Search for the cell housing the specified text and yield its [x, y] center coordinate. 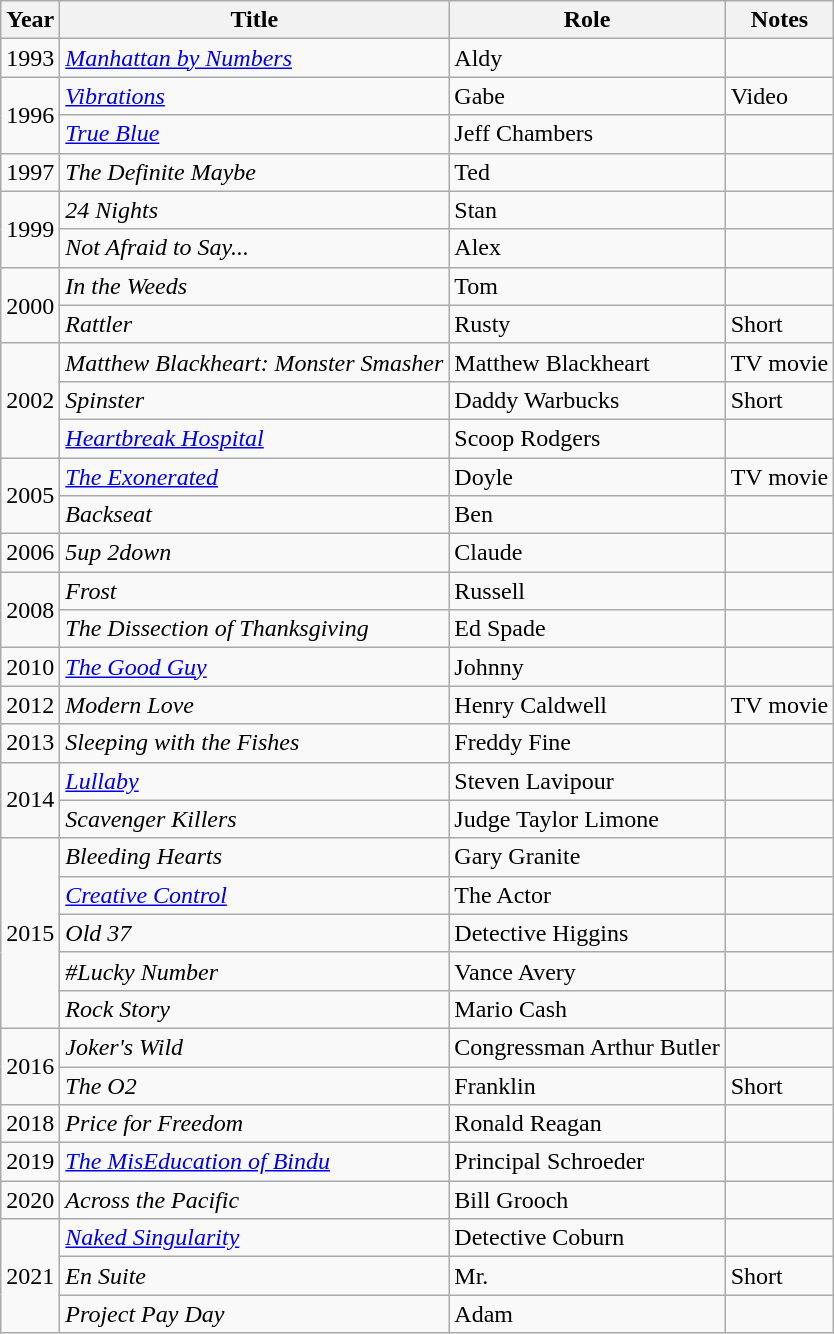
2005 [30, 496]
Rattler [254, 324]
Lullaby [254, 781]
Ed Spade [587, 629]
Scavenger Killers [254, 819]
Alex [587, 248]
1999 [30, 229]
Rock Story [254, 1009]
Price for Freedom [254, 1124]
2016 [30, 1066]
The Definite Maybe [254, 172]
Year [30, 20]
Old 37 [254, 933]
Notes [780, 20]
Role [587, 20]
Daddy Warbucks [587, 400]
Gabe [587, 96]
Steven Lavipour [587, 781]
2019 [30, 1162]
The Dissection of Thanksgiving [254, 629]
2012 [30, 705]
Congressman Arthur Butler [587, 1047]
#Lucky Number [254, 971]
Bleeding Hearts [254, 857]
Video [780, 96]
True Blue [254, 134]
Sleeping with the Fishes [254, 743]
Judge Taylor Limone [587, 819]
Detective Higgins [587, 933]
1997 [30, 172]
2002 [30, 400]
Detective Coburn [587, 1238]
Henry Caldwell [587, 705]
2010 [30, 667]
Freddy Fine [587, 743]
Aldy [587, 58]
2008 [30, 610]
5up 2down [254, 553]
Franklin [587, 1085]
2000 [30, 305]
Vance Avery [587, 971]
Ted [587, 172]
Mr. [587, 1276]
Jeff Chambers [587, 134]
The Good Guy [254, 667]
Creative Control [254, 895]
Johnny [587, 667]
Title [254, 20]
Adam [587, 1314]
Modern Love [254, 705]
2006 [30, 553]
Heartbreak Hospital [254, 438]
2015 [30, 933]
The Actor [587, 895]
Bill Grooch [587, 1200]
2014 [30, 800]
Vibrations [254, 96]
Doyle [587, 477]
Frost [254, 591]
Tom [587, 286]
24 Nights [254, 210]
Across the Pacific [254, 1200]
1996 [30, 115]
Naked Singularity [254, 1238]
In the Weeds [254, 286]
Backseat [254, 515]
Scoop Rodgers [587, 438]
2018 [30, 1124]
1993 [30, 58]
Claude [587, 553]
Ronald Reagan [587, 1124]
Rusty [587, 324]
Not Afraid to Say... [254, 248]
Matthew Blackheart: Monster Smasher [254, 362]
The MisEducation of Bindu [254, 1162]
Project Pay Day [254, 1314]
Stan [587, 210]
2020 [30, 1200]
Spinster [254, 400]
2013 [30, 743]
Ben [587, 515]
Mario Cash [587, 1009]
The Exonerated [254, 477]
The O2 [254, 1085]
2021 [30, 1276]
Matthew Blackheart [587, 362]
En Suite [254, 1276]
Principal Schroeder [587, 1162]
Gary Granite [587, 857]
Manhattan by Numbers [254, 58]
Joker's Wild [254, 1047]
Russell [587, 591]
